Detect which cell encompasses the target text, then output its [x, y] center coordinate. 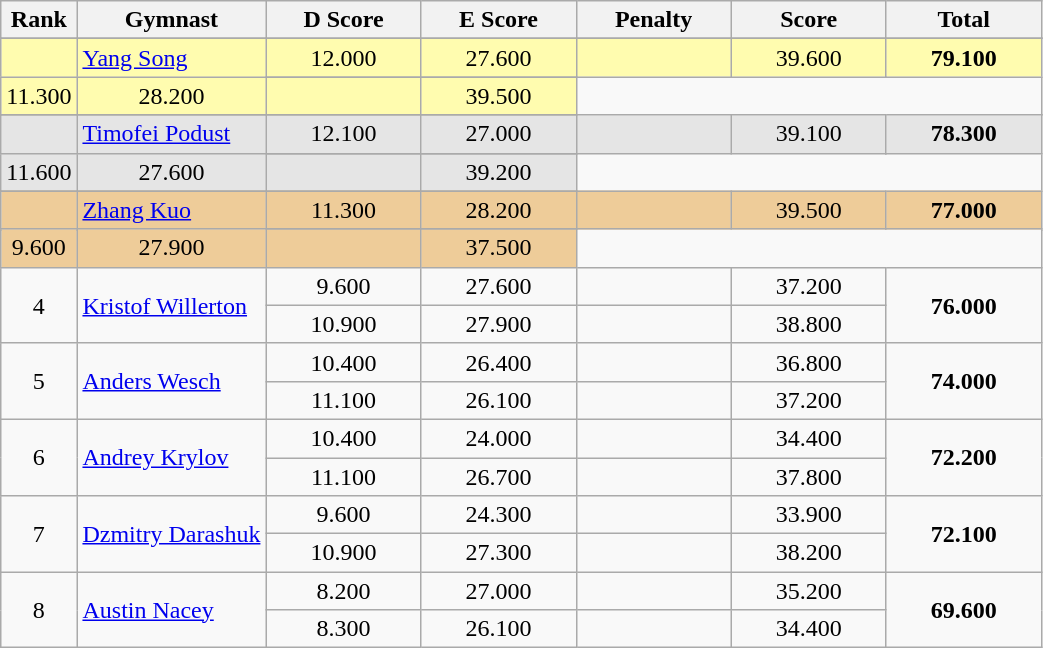
26.700 [498, 477]
Score [808, 20]
37.500 [498, 248]
12.000 [344, 58]
74.000 [964, 381]
7 [39, 534]
37.800 [808, 477]
Kristof Willerton [172, 305]
24.300 [498, 515]
Anders Wesch [172, 381]
39.200 [498, 172]
79.100 [964, 58]
39.600 [808, 58]
4 [39, 305]
72.200 [964, 457]
35.200 [808, 591]
77.000 [964, 210]
38.200 [808, 553]
39.100 [808, 134]
8 [39, 610]
Gymnast [172, 20]
Timofei Podust [172, 134]
5 [39, 381]
Total [964, 20]
D Score [344, 20]
Austin Nacey [172, 610]
72.100 [964, 534]
6 [39, 457]
78.300 [964, 134]
33.900 [808, 515]
Dzmitry Darashuk [172, 534]
Rank [39, 20]
8.200 [344, 591]
E Score [498, 20]
Yang Song [172, 58]
12.100 [344, 134]
26.400 [498, 362]
36.800 [808, 362]
27.300 [498, 553]
69.600 [964, 610]
76.000 [964, 305]
11.600 [39, 172]
Andrey Krylov [172, 457]
24.000 [498, 438]
Zhang Kuo [172, 210]
8.300 [344, 629]
Penalty [654, 20]
38.800 [808, 324]
